Identify which cell holds the provided text, then report its [x, y] central coordinate. 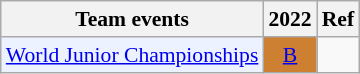
World Junior Championships [132, 55]
Ref [338, 19]
B [290, 55]
2022 [290, 19]
Team events [132, 19]
